Search for the cell housing the specified text and yield its [x, y] center coordinate. 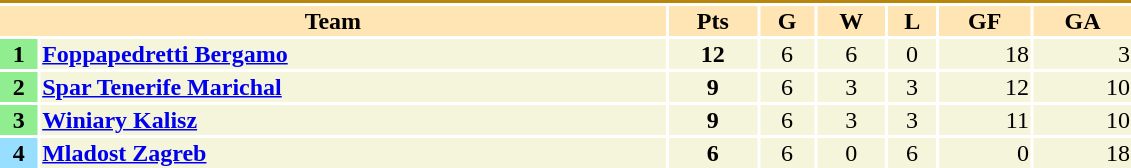
2 [19, 87]
L [912, 21]
1 [19, 54]
Team [333, 21]
GA [1082, 21]
GF [984, 21]
Foppapedretti Bergamo [354, 54]
4 [19, 153]
G [788, 21]
W [851, 21]
Spar Tenerife Marichal [354, 87]
Pts [713, 21]
Mladost Zagreb [354, 153]
Winiary Kalisz [354, 120]
11 [984, 120]
